From the cell containing the given text, extract its center point as (X, Y) coordinate. 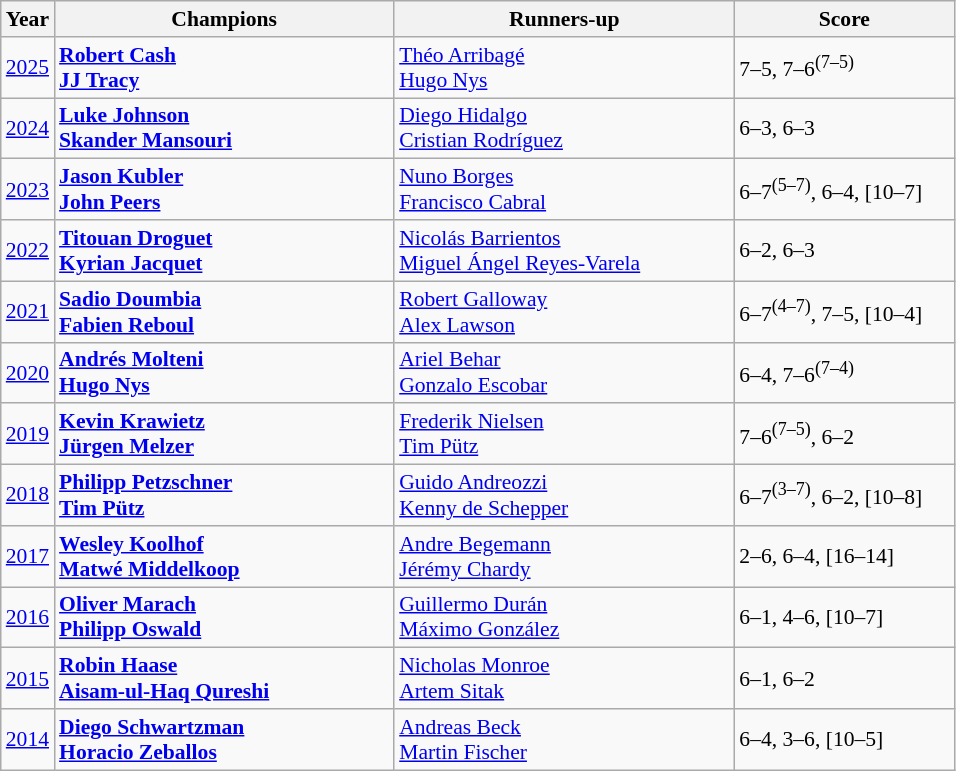
Ariel Behar Gonzalo Escobar (564, 372)
Nicolás Barrientos Miguel Ángel Reyes-Varela (564, 250)
Diego Schwartzman Horacio Zeballos (224, 740)
Titouan Droguet Kyrian Jacquet (224, 250)
Luke Johnson Skander Mansouri (224, 128)
7–6(7–5), 6–2 (844, 434)
Kevin Krawietz Jürgen Melzer (224, 434)
Guido Andreozzi Kenny de Schepper (564, 496)
Frederik Nielsen Tim Pütz (564, 434)
Robert Cash JJ Tracy (224, 68)
Andreas Beck Martin Fischer (564, 740)
6–7(3–7), 6–2, [10–8] (844, 496)
6–4, 3–6, [10–5] (844, 740)
2014 (28, 740)
2021 (28, 312)
Oliver Marach Philipp Oswald (224, 618)
2–6, 6–4, [16–14] (844, 556)
6–7(4–7), 7–5, [10–4] (844, 312)
2024 (28, 128)
Théo Arribagé Hugo Nys (564, 68)
Champions (224, 19)
Sadio Doumbia Fabien Reboul (224, 312)
7–5, 7–6(7–5) (844, 68)
Nuno Borges Francisco Cabral (564, 190)
Andre Begemann Jérémy Chardy (564, 556)
2016 (28, 618)
Andrés Molteni Hugo Nys (224, 372)
6–1, 6–2 (844, 678)
2019 (28, 434)
Diego Hidalgo Cristian Rodríguez (564, 128)
2018 (28, 496)
2015 (28, 678)
2020 (28, 372)
Runners-up (564, 19)
6–4, 7–6(7–4) (844, 372)
2022 (28, 250)
Robin Haase Aisam-ul-Haq Qureshi (224, 678)
2017 (28, 556)
Jason Kubler John Peers (224, 190)
Year (28, 19)
6–2, 6–3 (844, 250)
Guillermo Durán Máximo González (564, 618)
6–7(5–7), 6–4, [10–7] (844, 190)
Philipp Petzschner Tim Pütz (224, 496)
Robert Galloway Alex Lawson (564, 312)
Wesley Koolhof Matwé Middelkoop (224, 556)
6–3, 6–3 (844, 128)
2025 (28, 68)
6–1, 4–6, [10–7] (844, 618)
Nicholas Monroe Artem Sitak (564, 678)
2023 (28, 190)
Score (844, 19)
